Provide the [x, y] coordinate of the cell's center where the given text is located.  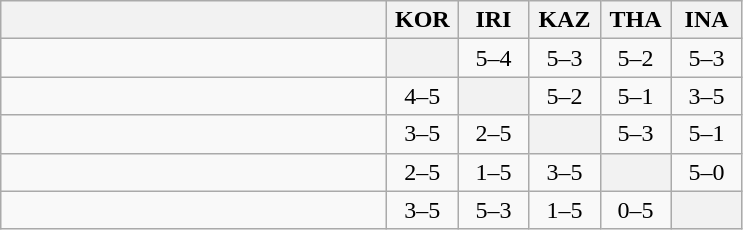
5–0 [706, 172]
KAZ [564, 20]
IRI [494, 20]
0–5 [636, 210]
THA [636, 20]
5–4 [494, 58]
KOR [422, 20]
4–5 [422, 96]
INA [706, 20]
